Determine the [x, y] coordinate at the center of the cell enclosing the given text.  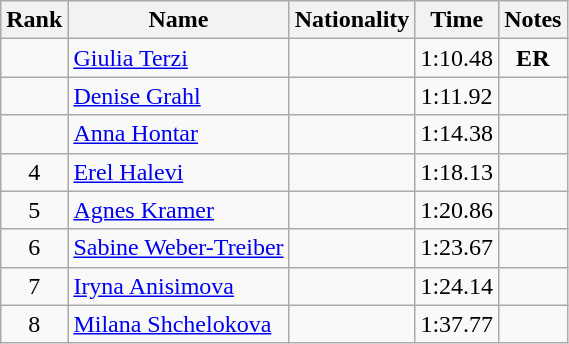
1:20.86 [457, 210]
5 [34, 210]
7 [34, 286]
1:14.38 [457, 134]
Milana Shchelokova [178, 324]
Agnes Kramer [178, 210]
Time [457, 20]
ER [533, 58]
6 [34, 248]
1:11.92 [457, 96]
Giulia Terzi [178, 58]
1:23.67 [457, 248]
Name [178, 20]
Notes [533, 20]
1:24.14 [457, 286]
4 [34, 172]
8 [34, 324]
1:37.77 [457, 324]
Sabine Weber-Treiber [178, 248]
Rank [34, 20]
Denise Grahl [178, 96]
1:10.48 [457, 58]
Nationality [352, 20]
Anna Hontar [178, 134]
Erel Halevi [178, 172]
1:18.13 [457, 172]
Iryna Anisimova [178, 286]
